Provide the (X, Y) coordinate of the cell's center where the given text is located.  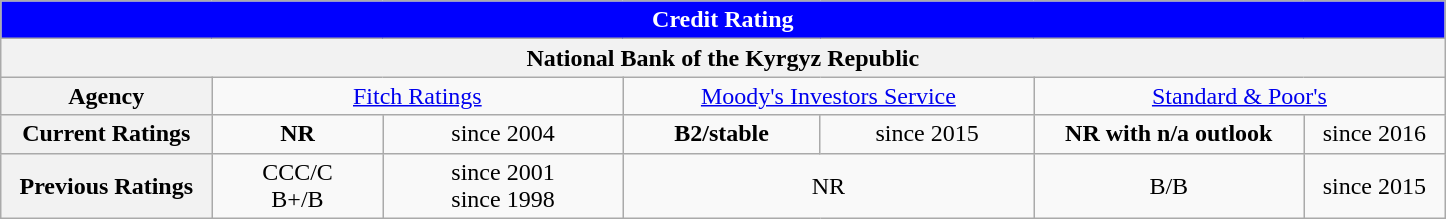
Moody's Investors Service (828, 96)
CCC/C B+/B (298, 186)
Current Ratings (106, 134)
NR with n/a outlook (1169, 134)
since 2001 since 1998 (503, 186)
Fitch Ratings (418, 96)
Agency (106, 96)
Credit Rating (723, 20)
B2/stable (722, 134)
National Bank of the Kyrgyz Republic (723, 58)
Standard & Poor's (1240, 96)
B/B (1169, 186)
Previous Ratings (106, 186)
since 2016 (1374, 134)
since 2004 (503, 134)
